Detect which cell encompasses the target text, then output its [X, Y] center coordinate. 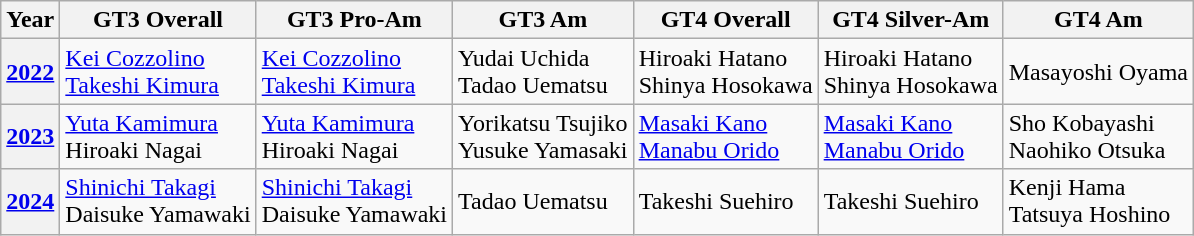
Sho Kobayashi Naohiko Otsuka [1098, 136]
Yorikatsu Tsujiko Yusuke Yamasaki [544, 136]
Year [30, 20]
Kenji Hama Tatsuya Hoshino [1098, 202]
GT3 Am [544, 20]
2022 [30, 72]
2024 [30, 202]
Masayoshi Oyama [1098, 72]
Yudai Uchida Tadao Uematsu [544, 72]
GT4 Silver-Am [910, 20]
Tadao Uematsu [544, 202]
GT4 Am [1098, 20]
GT4 Overall [726, 20]
GT3 Pro-Am [354, 20]
2023 [30, 136]
GT3 Overall [158, 20]
